Pinpoint the cell where the given text exists, returning its [X, Y] midpoint coordinate. 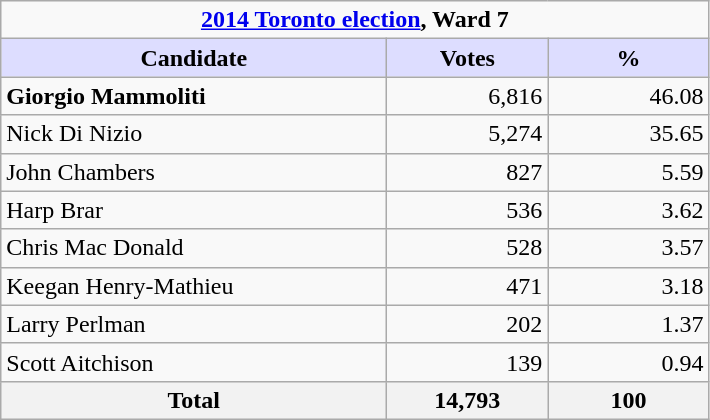
14,793 [468, 400]
139 [468, 362]
202 [468, 324]
Larry Perlman [194, 324]
471 [468, 286]
% [628, 58]
536 [468, 210]
1.37 [628, 324]
5.59 [628, 172]
Keegan Henry-Mathieu [194, 286]
Nick Di Nizio [194, 134]
100 [628, 400]
35.65 [628, 134]
6,816 [468, 96]
Votes [468, 58]
3.18 [628, 286]
528 [468, 248]
John Chambers [194, 172]
46.08 [628, 96]
5,274 [468, 134]
Harp Brar [194, 210]
Candidate [194, 58]
827 [468, 172]
3.57 [628, 248]
Giorgio Mammoliti [194, 96]
0.94 [628, 362]
Scott Aitchison [194, 362]
Chris Mac Donald [194, 248]
3.62 [628, 210]
2014 Toronto election, Ward 7 [355, 20]
Total [194, 400]
